Provide the (X, Y) coordinate of the cell's center where the given text is located.  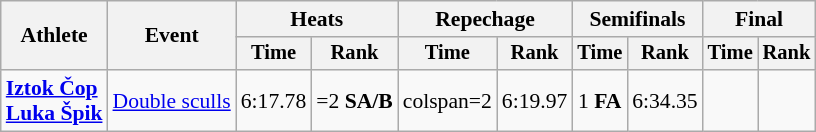
Double sculls (172, 100)
Heats (317, 19)
1 FA (600, 100)
Final (759, 19)
Semifinals (637, 19)
colspan=2 (448, 100)
6:17.78 (274, 100)
Event (172, 36)
6:19.97 (534, 100)
Repechage (486, 19)
6:34.35 (664, 100)
Athlete (54, 36)
Iztok ČopLuka Špik (54, 100)
=2 SA/B (354, 100)
